Extract the [x, y] coordinate from the center of the cell holding the provided text.  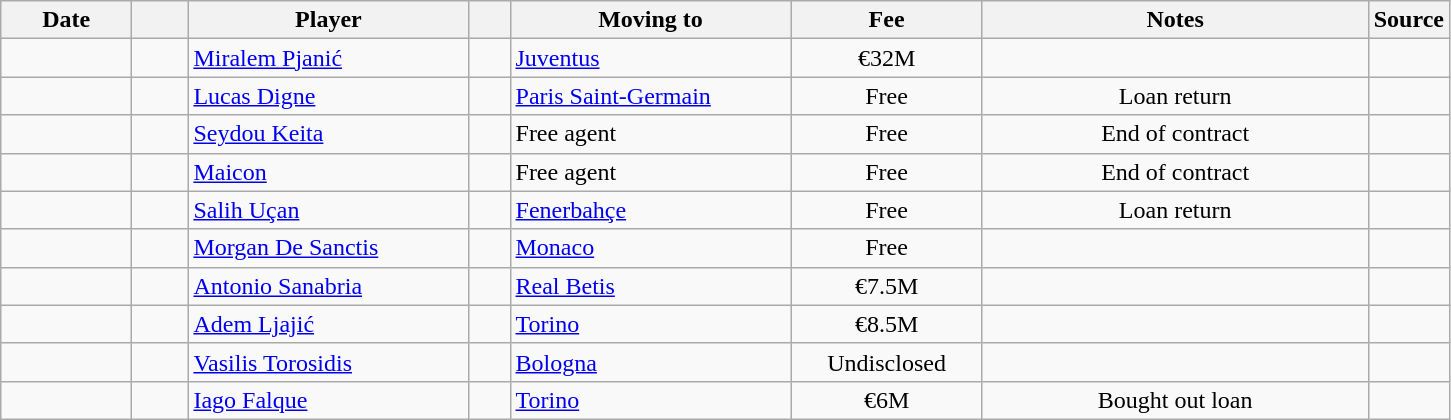
Miralem Pjanić [328, 58]
Date [66, 20]
Player [328, 20]
Fenerbahçe [650, 210]
Juventus [650, 58]
Monaco [650, 248]
Lucas Digne [328, 96]
€8.5M [886, 324]
Undisclosed [886, 362]
Bought out loan [1175, 400]
Real Betis [650, 286]
Notes [1175, 20]
Fee [886, 20]
Vasilis Torosidis [328, 362]
€6M [886, 400]
Seydou Keita [328, 134]
Morgan De Sanctis [328, 248]
€7.5M [886, 286]
Adem Ljajić [328, 324]
Moving to [650, 20]
Source [1408, 20]
Bologna [650, 362]
Salih Uçan [328, 210]
Maicon [328, 172]
€32M [886, 58]
Paris Saint-Germain [650, 96]
Iago Falque [328, 400]
Antonio Sanabria [328, 286]
